Extract the [X, Y] coordinate from the center of the cell holding the provided text.  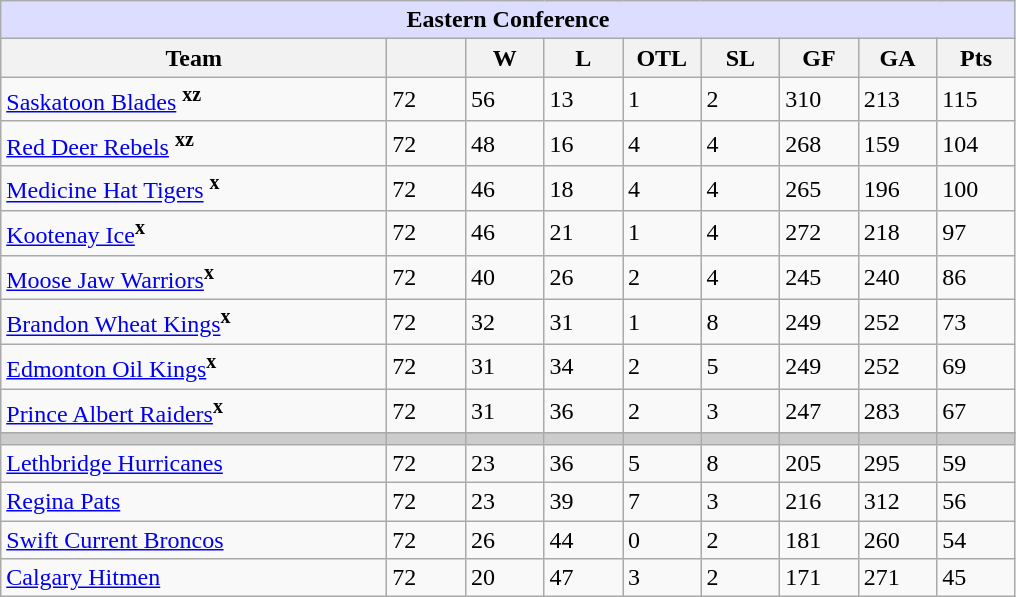
20 [504, 578]
100 [976, 188]
268 [820, 144]
171 [820, 578]
44 [584, 539]
216 [820, 501]
OTL [662, 58]
SL [740, 58]
97 [976, 234]
Kootenay Icex [194, 234]
218 [898, 234]
272 [820, 234]
181 [820, 539]
0 [662, 539]
86 [976, 278]
73 [976, 322]
GF [820, 58]
18 [584, 188]
Saskatoon Blades xz [194, 100]
Edmonton Oil Kingsx [194, 366]
310 [820, 100]
115 [976, 100]
L [584, 58]
40 [504, 278]
GA [898, 58]
47 [584, 578]
295 [898, 463]
Prince Albert Raidersx [194, 412]
312 [898, 501]
205 [820, 463]
Lethbridge Hurricanes [194, 463]
59 [976, 463]
271 [898, 578]
240 [898, 278]
213 [898, 100]
247 [820, 412]
Eastern Conference [508, 20]
Red Deer Rebels xz [194, 144]
Regina Pats [194, 501]
104 [976, 144]
13 [584, 100]
283 [898, 412]
Pts [976, 58]
Team [194, 58]
34 [584, 366]
Moose Jaw Warriorsx [194, 278]
69 [976, 366]
Medicine Hat Tigers x [194, 188]
260 [898, 539]
Swift Current Broncos [194, 539]
45 [976, 578]
39 [584, 501]
21 [584, 234]
54 [976, 539]
16 [584, 144]
245 [820, 278]
Brandon Wheat Kingsx [194, 322]
48 [504, 144]
265 [820, 188]
67 [976, 412]
Calgary Hitmen [194, 578]
159 [898, 144]
W [504, 58]
196 [898, 188]
32 [504, 322]
7 [662, 501]
